Search for the cell housing the specified text and yield its [X, Y] center coordinate. 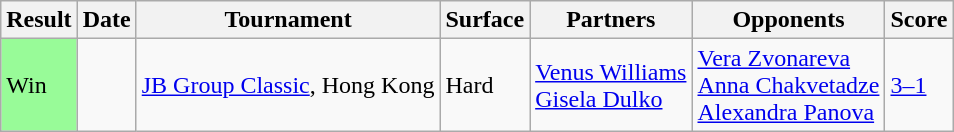
Hard [485, 85]
Venus Williams Gisela Dulko [611, 85]
Result [39, 20]
Score [919, 20]
3–1 [919, 85]
Vera Zvonareva Anna Chakvetadze Alexandra Panova [788, 85]
Win [39, 85]
Date [106, 20]
Opponents [788, 20]
Surface [485, 20]
JB Group Classic, Hong Kong [288, 85]
Partners [611, 20]
Tournament [288, 20]
